Extract the (X, Y) coordinate from the center of the cell holding the provided text.  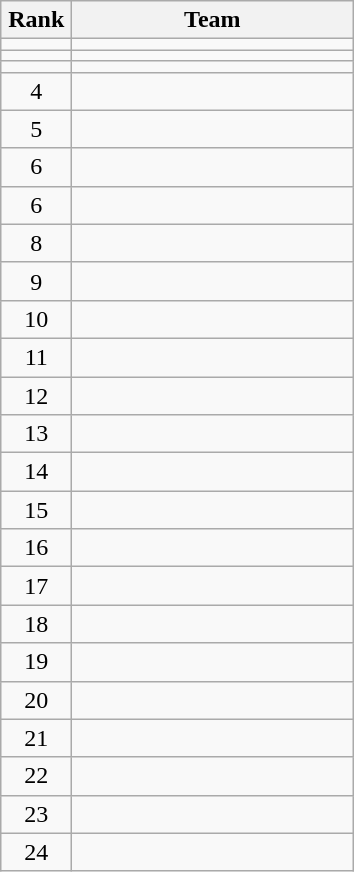
5 (36, 129)
11 (36, 357)
8 (36, 243)
9 (36, 281)
21 (36, 738)
Team (212, 20)
22 (36, 776)
14 (36, 472)
23 (36, 814)
17 (36, 586)
19 (36, 662)
12 (36, 395)
18 (36, 624)
Rank (36, 20)
4 (36, 91)
13 (36, 434)
20 (36, 700)
10 (36, 319)
24 (36, 852)
16 (36, 548)
15 (36, 510)
